Pinpoint the cell where the given text exists, returning its (x, y) midpoint coordinate. 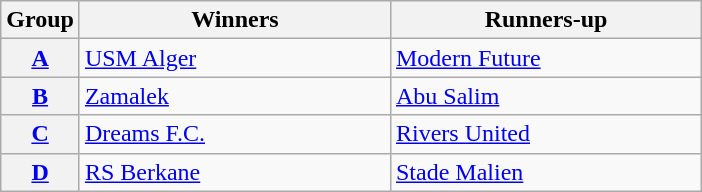
C (40, 134)
Group (40, 20)
RS Berkane (234, 172)
A (40, 58)
Winners (234, 20)
Runners-up (546, 20)
D (40, 172)
Stade Malien (546, 172)
Zamalek (234, 96)
Dreams F.C. (234, 134)
USM Alger (234, 58)
B (40, 96)
Abu Salim (546, 96)
Rivers United (546, 134)
Modern Future (546, 58)
